Locate the cell with the specified text and output its [X, Y] center coordinate. 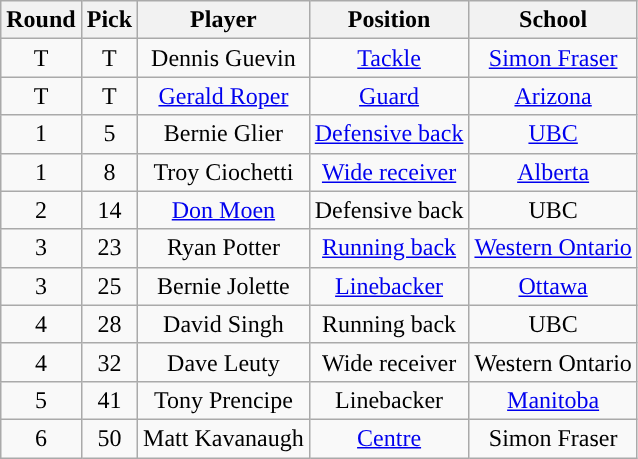
Arizona [553, 96]
Position [389, 20]
Tony Prencipe [224, 400]
Bernie Glier [224, 134]
32 [109, 362]
Alberta [553, 172]
Guard [389, 96]
Dennis Guevin [224, 58]
14 [109, 210]
Player [224, 20]
2 [41, 210]
6 [41, 438]
Dave Leuty [224, 362]
Tackle [389, 58]
50 [109, 438]
8 [109, 172]
Ryan Potter [224, 248]
Bernie Jolette [224, 286]
25 [109, 286]
28 [109, 324]
David Singh [224, 324]
Don Moen [224, 210]
41 [109, 400]
Round [41, 20]
Gerald Roper [224, 96]
Pick [109, 20]
School [553, 20]
Centre [389, 438]
Matt Kavanaugh [224, 438]
Ottawa [553, 286]
Troy Ciochetti [224, 172]
23 [109, 248]
Manitoba [553, 400]
